From the cell containing the given text, extract its center point as (X, Y) coordinate. 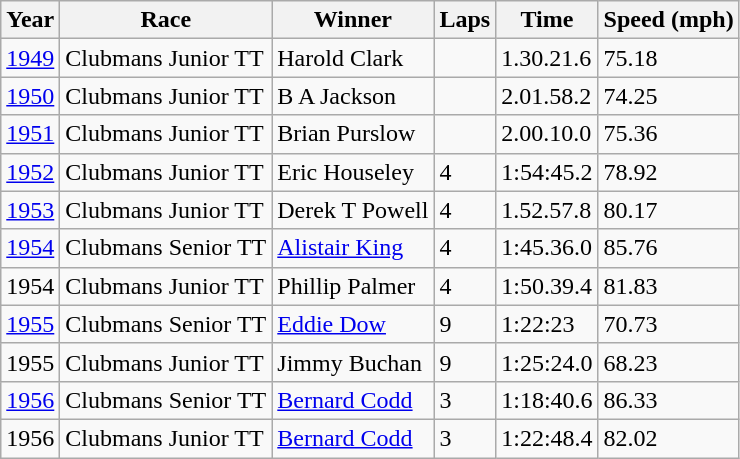
1951 (30, 134)
Eddie Dow (353, 324)
70.73 (668, 324)
82.02 (668, 438)
Alistair King (353, 248)
2.00.10.0 (547, 134)
1:25:24.0 (547, 362)
Year (30, 20)
78.92 (668, 172)
81.83 (668, 286)
1:50.39.4 (547, 286)
1:54:45.2 (547, 172)
1:45.36.0 (547, 248)
1:22:48.4 (547, 438)
Jimmy Buchan (353, 362)
1950 (30, 96)
Laps (465, 20)
Brian Purslow (353, 134)
Time (547, 20)
B A Jackson (353, 96)
1:22:23 (547, 324)
68.23 (668, 362)
Phillip Palmer (353, 286)
74.25 (668, 96)
1:18:40.6 (547, 400)
Eric Houseley (353, 172)
2.01.58.2 (547, 96)
75.18 (668, 58)
86.33 (668, 400)
1953 (30, 210)
1952 (30, 172)
Race (166, 20)
80.17 (668, 210)
1949 (30, 58)
Derek T Powell (353, 210)
75.36 (668, 134)
1.52.57.8 (547, 210)
Harold Clark (353, 58)
Speed (mph) (668, 20)
Winner (353, 20)
85.76 (668, 248)
1.30.21.6 (547, 58)
